Extract the (x, y) coordinate from the center of the cell holding the provided text.  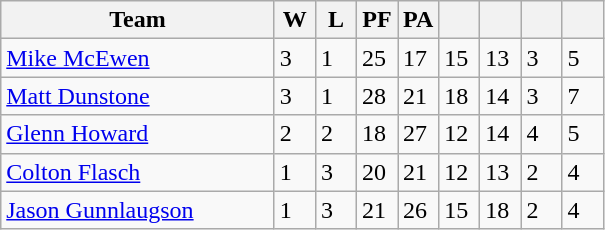
7 (582, 96)
PF (376, 20)
L (336, 20)
Team (138, 20)
Colton Flasch (138, 172)
Glenn Howard (138, 134)
17 (418, 58)
Matt Dunstone (138, 96)
20 (376, 172)
Mike McEwen (138, 58)
26 (418, 210)
27 (418, 134)
W (294, 20)
25 (376, 58)
PA (418, 20)
Jason Gunnlaugson (138, 210)
28 (376, 96)
